Provide the [x, y] coordinate of the cell's center where the given text is located.  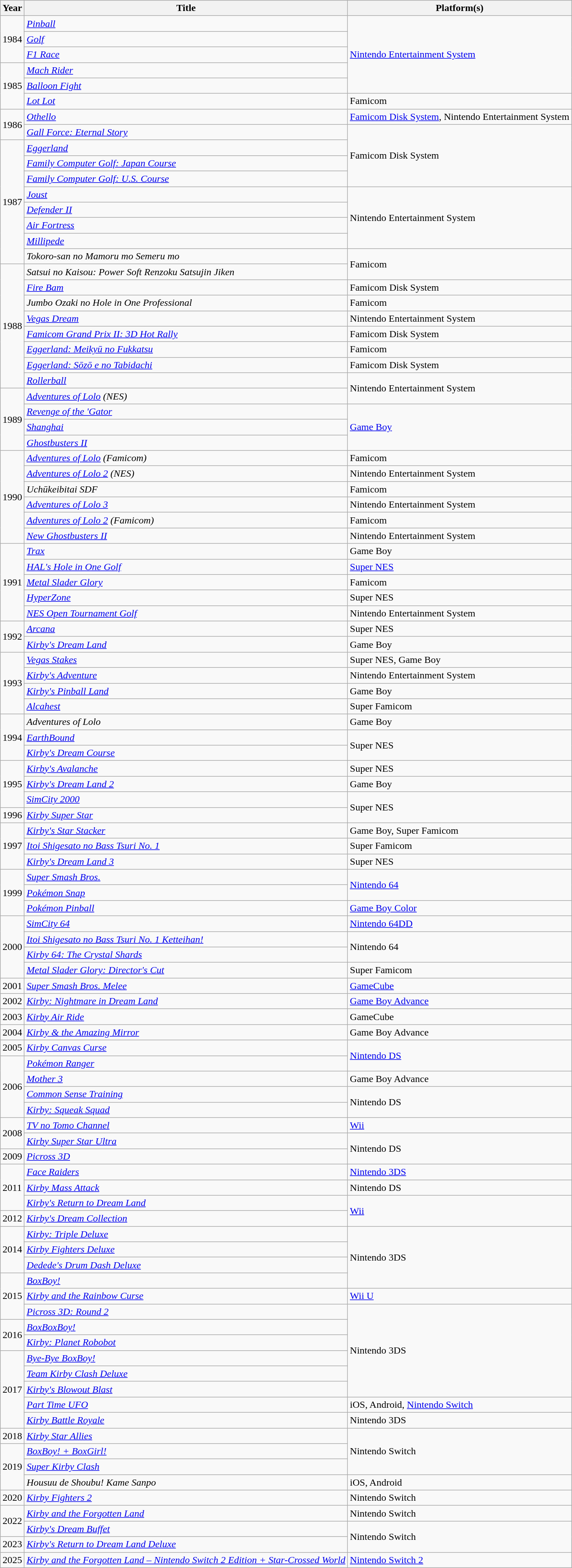
Itoi Shigesato no Bass Tsuri No. 1 [186, 846]
2009 [12, 1156]
SimCity 2000 [186, 799]
Kirby Super Star Ultra [186, 1141]
Adventures of Lolo [186, 722]
1992 [12, 636]
Housuu de Shoubu! Kame Sanpo [186, 1482]
Kirby's Adventure [186, 675]
1987 [12, 202]
2020 [12, 1498]
2016 [12, 1335]
1985 [12, 86]
Famicom Grand Prix II: 3D Hot Rally [186, 334]
Air Fortress [186, 225]
Kirby Air Ride [186, 1017]
2017 [12, 1389]
Family Computer Golf: Japan Course [186, 163]
Fire Bam [186, 287]
Team Kirby Clash Deluxe [186, 1374]
Adventures of Lolo 2 (NES) [186, 474]
1999 [12, 892]
2022 [12, 1521]
Kirby Mass Attack [186, 1188]
NES Open Tournament Golf [186, 613]
Kirby's Dream Land 2 [186, 784]
2005 [12, 1048]
Satsui no Kaisou: Power Soft Renzoku Satsujin Jiken [186, 272]
Rollerball [186, 380]
Eggerland: Meikyū no Fukkatsu [186, 349]
Kirby: Nightmare in Dream Land [186, 1001]
Millipede [186, 241]
1986 [12, 124]
Kirby's Dream Buffet [186, 1529]
Adventures of Lolo (Famicom) [186, 458]
Kirby Star Allies [186, 1435]
Kirby: Triple Deluxe [186, 1234]
Kirby and the Forgotten Land – Nintendo Switch 2 Edition + Star-Crossed World [186, 1560]
Arcana [186, 629]
1990 [12, 497]
Shanghai [186, 427]
Tokoro-san no Mamoru mo Semeru mo [186, 256]
Vegas Dream [186, 318]
HyperZone [186, 598]
2008 [12, 1133]
Kirby's Return to Dream Land [186, 1203]
Kirby's Dream Land [186, 644]
1996 [12, 815]
2002 [12, 1001]
Famicom Disk System, Nintendo Entertainment System [460, 117]
Kirby Fighters Deluxe [186, 1250]
Kirby's Blowout Blast [186, 1389]
New Ghostbusters II [186, 536]
Adventures of Lolo 3 [186, 505]
Kirby's Return to Dream Land Deluxe [186, 1544]
Super NES, Game Boy [460, 660]
Super Smash Bros. [186, 877]
Joust [186, 194]
Super Smash Bros. Melee [186, 986]
F1 Race [186, 55]
Platform(s) [460, 8]
2004 [12, 1032]
Mach Rider [186, 70]
Kirby Fighters 2 [186, 1498]
Kirby 64: The Crystal Shards [186, 955]
2015 [12, 1296]
Kirby's Avalanche [186, 769]
BoxBoy! + BoxGirl! [186, 1451]
Super Kirby Clash [186, 1467]
Pokémon Snap [186, 892]
Picross 3D [186, 1156]
2023 [12, 1544]
Kirby: Planet Robobot [186, 1343]
Pinball [186, 24]
Vegas Stakes [186, 660]
Kirby Battle Royale [186, 1420]
SimCity 64 [186, 923]
Alcahest [186, 707]
2012 [12, 1219]
1994 [12, 738]
Game Boy Color [460, 908]
Kirby and the Forgotten Land [186, 1513]
2000 [12, 947]
Pokémon Pinball [186, 908]
iOS, Android, Nintendo Switch [460, 1405]
1997 [12, 846]
Itoi Shigesato no Bass Tsuri No. 1 Ketteihan! [186, 939]
Balloon Fight [186, 86]
Jumbo Ozaki no Hole in One Professional [186, 303]
Kirby's Dream Collection [186, 1219]
Uchūkeibitai SDF [186, 489]
Dedede's Drum Dash Deluxe [186, 1265]
1991 [12, 582]
Kirby's Dream Course [186, 753]
Common Sense Training [186, 1094]
Metal Slader Glory [186, 582]
TV no Tomo Channel [186, 1125]
HAL's Hole in One Golf [186, 567]
Adventures of Lolo (NES) [186, 396]
Pokémon Ranger [186, 1063]
Kirby's Pinball Land [186, 691]
1995 [12, 784]
Kirby's Dream Land 3 [186, 861]
Trax [186, 551]
Mother 3 [186, 1079]
Kirby & the Amazing Mirror [186, 1032]
iOS, Android [460, 1482]
Gall Force: Eternal Story [186, 132]
2018 [12, 1435]
BoxBoy! [186, 1281]
Kirby's Star Stacker [186, 830]
Othello [186, 117]
Title [186, 8]
1989 [12, 419]
Revenge of the 'Gator [186, 411]
Family Computer Golf: U.S. Course [186, 179]
2006 [12, 1087]
2001 [12, 986]
2019 [12, 1467]
Kirby: Squeak Squad [186, 1110]
Kirby Super Star [186, 815]
2025 [12, 1560]
BoxBoxBoy! [186, 1327]
Eggerland: Sōzō e no Tabidachi [186, 365]
1984 [12, 39]
Metal Slader Glory: Director's Cut [186, 970]
Kirby and the Rainbow Curse [186, 1296]
Wii U [460, 1296]
EarthBound [186, 738]
Lot Lot [186, 101]
Nintendo 64DD [460, 923]
2011 [12, 1187]
Nintendo Switch 2 [460, 1560]
1988 [12, 326]
Face Raiders [186, 1172]
Game Boy, Super Famicom [460, 830]
Bye-Bye BoxBoy! [186, 1358]
Adventures of Lolo 2 (Famicom) [186, 520]
Picross 3D: Round 2 [186, 1312]
Kirby Canvas Curse [186, 1048]
2014 [12, 1250]
Eggerland [186, 148]
1993 [12, 683]
2003 [12, 1017]
Part Time UFO [186, 1405]
Year [12, 8]
Defender II [186, 210]
Golf [186, 39]
Ghostbusters II [186, 442]
